Pinpoint the cell where the given text exists, returning its (X, Y) midpoint coordinate. 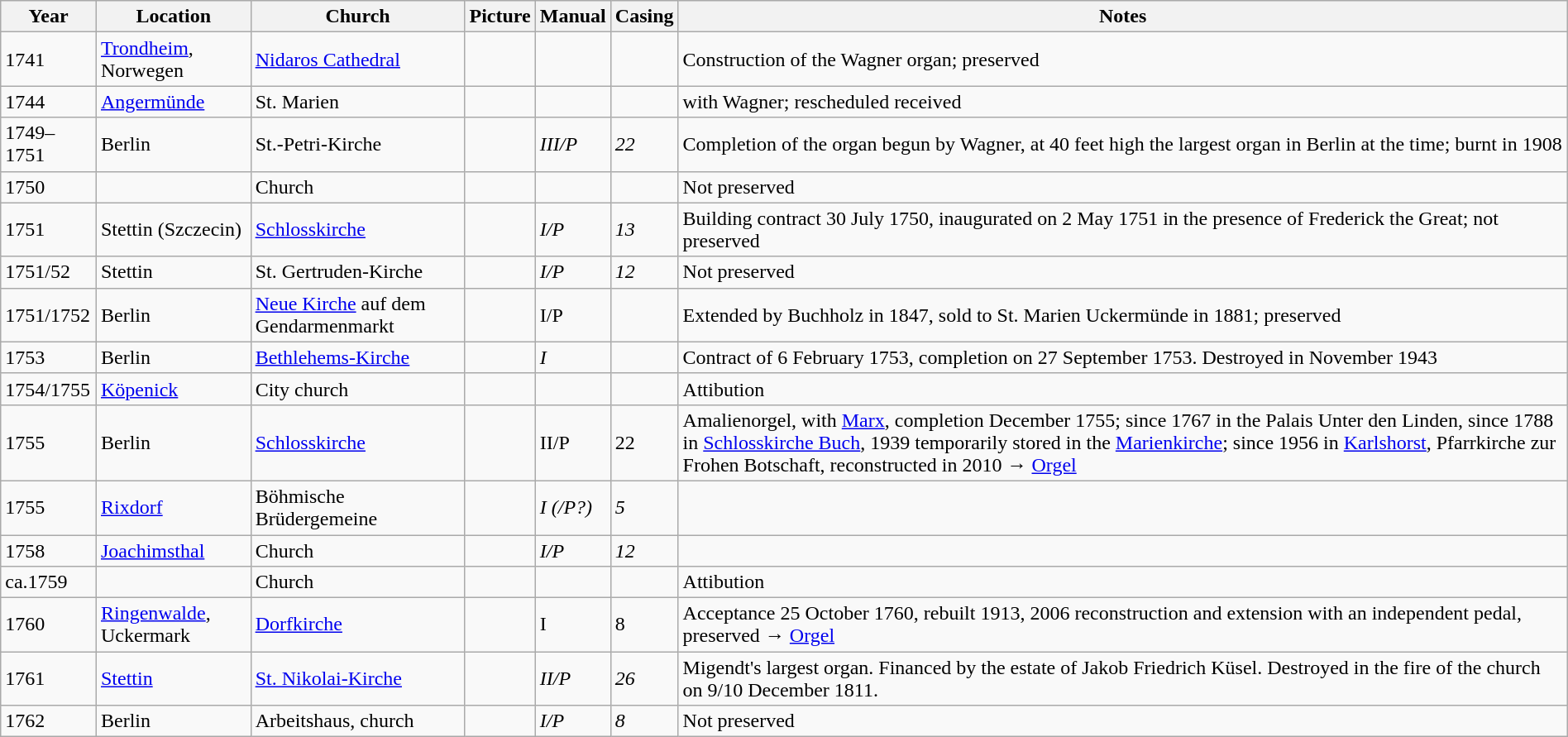
1762 (49, 721)
5 (644, 508)
1751 (49, 230)
Year (49, 17)
Completion of the organ begun by Wagner, at 40 feet high the largest organ in Berlin at the time; burnt in 1908 (1123, 144)
1753 (49, 357)
Neue Kirche auf dem Gendarmenmarkt (357, 314)
Construction of the Wagner organ; preserved (1123, 60)
1749–1751 (49, 144)
26 (644, 678)
Arbeitshaus, church (357, 721)
City church (357, 389)
Trondheim, Norwegen (174, 60)
St. Marien (357, 102)
Joachimsthal (174, 550)
St. Nikolai-Kirche (357, 678)
Location (174, 17)
1760 (49, 625)
1761 (49, 678)
I (/P?) (572, 508)
1741 (49, 60)
Angermünde (174, 102)
Köpenick (174, 389)
Extended by Buchholz in 1847, sold to St. Marien Uckermünde in 1881; preserved (1123, 314)
Casing (644, 17)
1744 (49, 102)
1750 (49, 187)
St. Gertruden-Kirche (357, 272)
Migendt's largest organ. Financed by the estate of Jakob Friedrich Küsel. Destroyed in the fire of the church on 9/10 December 1811. (1123, 678)
St.-Petri-Kirche (357, 144)
Dorfkirche (357, 625)
Notes (1123, 17)
Böhmische Brüdergemeine (357, 508)
Manual (572, 17)
ca.1759 (49, 582)
Bethlehems-Kirche (357, 357)
Stettin (Szczecin) (174, 230)
1754/1755 (49, 389)
1751/52 (49, 272)
III/P (572, 144)
Acceptance 25 October 1760, rebuilt 1913, 2006 reconstruction and extension with an independent pedal, preserved → Orgel (1123, 625)
Rixdorf (174, 508)
Picture (500, 17)
with Wagner; rescheduled received (1123, 102)
Nidaros Cathedral (357, 60)
Contract of 6 February 1753, completion on 27 September 1753. Destroyed in November 1943 (1123, 357)
13 (644, 230)
Ringenwalde, Uckermark (174, 625)
1751/1752 (49, 314)
Building contract 30 July 1750, inaugurated on 2 May 1751 in the presence of Frederick the Great; not preserved (1123, 230)
1758 (49, 550)
